Extract the [X, Y] coordinate from the center of the cell holding the provided text.  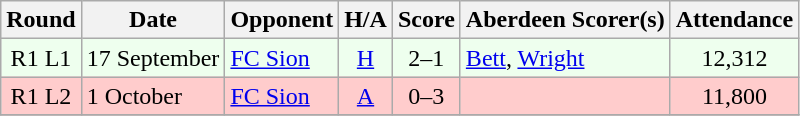
A [366, 96]
Score [426, 20]
11,800 [734, 96]
2–1 [426, 58]
0–3 [426, 96]
H [366, 58]
R1 L1 [41, 58]
1 October [153, 96]
H/A [366, 20]
Opponent [282, 20]
17 September [153, 58]
Bett, Wright [565, 58]
Attendance [734, 20]
R1 L2 [41, 96]
12,312 [734, 58]
Round [41, 20]
Date [153, 20]
Aberdeen Scorer(s) [565, 20]
